From the cell containing the given text, extract its center point as (X, Y) coordinate. 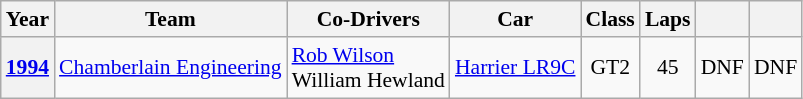
45 (668, 68)
Rob Wilson William Hewland (368, 68)
Year (28, 19)
1994 (28, 68)
Team (170, 19)
Car (516, 19)
Co-Drivers (368, 19)
GT2 (610, 68)
Chamberlain Engineering (170, 68)
Laps (668, 19)
Class (610, 19)
Harrier LR9C (516, 68)
